Provide the (X, Y) coordinate of the cell's center where the given text is located.  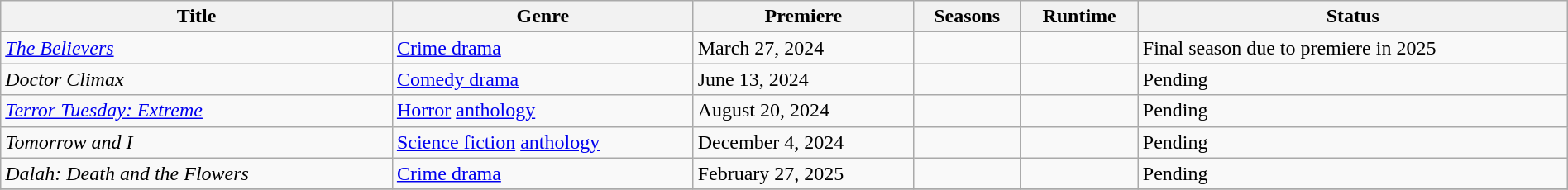
March 27, 2024 (803, 48)
Status (1353, 17)
Title (197, 17)
Tomorrow and I (197, 142)
June 13, 2024 (803, 79)
Science fiction anthology (543, 142)
Runtime (1079, 17)
Comedy drama (543, 79)
February 27, 2025 (803, 173)
Seasons (968, 17)
August 20, 2024 (803, 111)
The Believers (197, 48)
Dalah: Death and the Flowers (197, 173)
December 4, 2024 (803, 142)
Final season due to premiere in 2025 (1353, 48)
Genre (543, 17)
Horror anthology (543, 111)
Doctor Climax (197, 79)
Terror Tuesday: Extreme (197, 111)
Premiere (803, 17)
